Provide the [X, Y] coordinate of the cell's center where the given text is located.  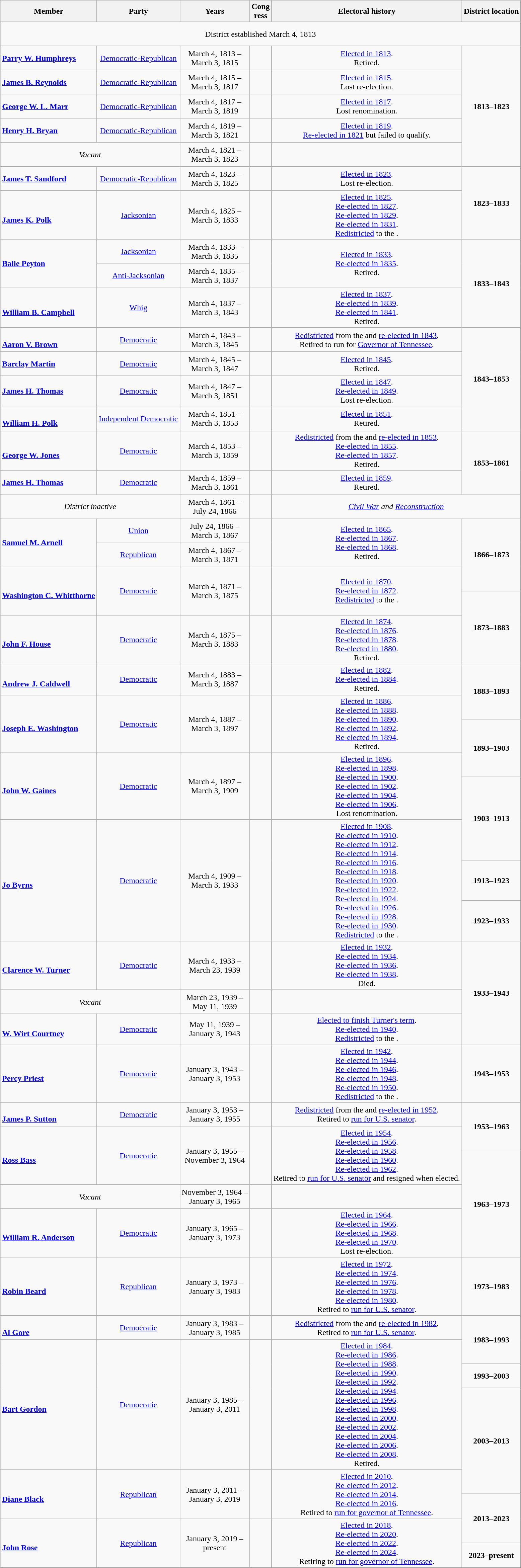
Member [49, 11]
1933–1943 [491, 993]
March 4, 1837 –March 3, 1843 [215, 308]
March 4, 1909 –March 3, 1933 [215, 880]
Elected in 1815.Lost re-election. [367, 82]
Elected in 1942.Re-elected in 1944.Re-elected in 1946.Re-elected in 1948.Re-elected in 1950.Redistricted to the . [367, 1074]
Union [138, 531]
1843–1853 [491, 379]
January 3, 1955 –November 3, 1964 [215, 1156]
Redistricted from the and re-elected in 1982.Retired to run for U.S. senator. [367, 1328]
March 4, 1821 –March 3, 1823 [215, 155]
William R. Anderson [49, 1233]
Washington C. Whitthorne [49, 591]
Elected in 1932.Re-elected in 1934.Re-elected in 1936.Re-elected in 1938.Died. [367, 965]
John W. Gaines [49, 786]
Robin Beard [49, 1287]
Samuel M. Arnell [49, 543]
March 4, 1853 –March 3, 1859 [215, 450]
March 4, 1843 –March 3, 1845 [215, 340]
Parry W. Humphreys [49, 58]
March 4, 1887 –March 3, 1897 [215, 724]
1823–1833 [491, 203]
March 4, 1833 –March 3, 1835 [215, 252]
James B. Reynolds [49, 82]
March 4, 1851 –March 3, 1853 [215, 419]
2023–present [491, 1556]
Aaron V. Brown [49, 340]
2003–2013 [491, 1441]
John Rose [49, 1543]
Elected in 1845.Retired. [367, 364]
John F. House [49, 640]
James T. Sandford [49, 179]
Jo Byrns [49, 880]
Civil War and Reconstruction [396, 507]
Redistricted from the and re-elected in 1853.Re-elected in 1855.Re-elected in 1857.Retired. [367, 450]
January 3, 1943 –January 3, 1953 [215, 1074]
Elected in 1819.Re-elected in 1821 but failed to qualify. [367, 131]
1866–1873 [491, 555]
Party [138, 11]
March 4, 1861 –July 24, 1866 [215, 507]
May 11, 1939 –January 3, 1943 [215, 1029]
March 4, 1897 –March 3, 1909 [215, 786]
Percy Priest [49, 1074]
March 4, 1815 –March 3, 1817 [215, 82]
W. Wirt Courtney [49, 1029]
March 4, 1867 –March 3, 1871 [215, 555]
Elected in 1825.Re-elected in 1827.Re-elected in 1829.Re-elected in 1831.Redistricted to the . [367, 215]
1913–1923 [491, 880]
Redistricted from the and re-elected in 1843.Retired to run for Governor of Tennessee. [367, 340]
March 4, 1835 –March 3, 1837 [215, 276]
January 3, 2019 –present [215, 1543]
March 4, 1845 –March 3, 1847 [215, 364]
Electoral history [367, 11]
January 3, 1965 –January 3, 1973 [215, 1233]
Redistricted from the and re-elected in 1952.Retired to run for U.S. senator. [367, 1115]
January 3, 2011 –January 3, 2019 [215, 1494]
1973–1983 [491, 1287]
Independent Democratic [138, 419]
March 4, 1823 –March 3, 1825 [215, 179]
Elected in 2010.Re-elected in 2012.Re-elected in 2014.Re-elected in 2016.Retired to run for governor of Tennessee. [367, 1494]
Andrew J. Caldwell [49, 679]
District location [491, 11]
1813–1823 [491, 106]
January 3, 1983 –January 3, 1985 [215, 1328]
Years [215, 11]
Congress [260, 11]
November 3, 1964 –January 3, 1965 [215, 1197]
March 4, 1859 –March 3, 1861 [215, 483]
1993–2003 [491, 1376]
1883–1893 [491, 691]
March 23, 1939 –May 11, 1939 [215, 1002]
Elected in 1886.Re-elected in 1888.Re-elected in 1890.Re-elected in 1892.Re-elected in 1894.Retired. [367, 724]
Barclay Martin [49, 364]
Al Gore [49, 1328]
1833–1843 [491, 284]
James K. Polk [49, 215]
Elected in 1851.Retired. [367, 419]
2013–2023 [491, 1519]
Elected in 1823.Lost re-election. [367, 179]
Elected in 1859.Retired. [367, 483]
January 3, 1953 –January 3, 1955 [215, 1115]
James P. Sutton [49, 1115]
Diane Black [49, 1494]
Elected in 1972.Re-elected in 1974.Re-elected in 1976.Re-elected in 1978.Re-elected in 1980.Retired to run for U.S. senator. [367, 1287]
1943–1953 [491, 1074]
Elected in 1847.Re-elected in 1849.Lost re-election. [367, 391]
Elected in 1964.Re-elected in 1966.Re-elected in 1968.Re-elected in 1970.Lost re-election. [367, 1233]
1923–1933 [491, 921]
Clarence W. Turner [49, 965]
Elected in 1896.Re-elected in 1898.Re-elected in 1900.Re-elected in 1902.Re-elected in 1904.Re-elected in 1906.Lost renomination. [367, 786]
March 4, 1871 –March 3, 1875 [215, 591]
1893–1903 [491, 748]
March 4, 1883 –March 3, 1887 [215, 679]
March 4, 1847 –March 3, 1851 [215, 391]
March 4, 1817 –March 3, 1819 [215, 106]
District inactive [90, 507]
George W. L. Marr [49, 106]
1853–1861 [491, 463]
William B. Campbell [49, 308]
July 24, 1866 –March 3, 1867 [215, 531]
Balie Peyton [49, 264]
January 3, 1985 –January 3, 2011 [215, 1405]
Joseph E. Washington [49, 724]
Elected in 2018.Re-elected in 2020.Re-elected in 2022.Re-elected in 2024.Retiring to run for governor of Tennessee. [367, 1543]
January 3, 1973 –January 3, 1983 [215, 1287]
Elected in 1837.Re-elected in 1839.Re-elected in 1841.Retired. [367, 308]
Elected in 1882.Re-elected in 1884.Retired. [367, 679]
Bart Gordon [49, 1405]
Elected in 1870.Re-elected in 1872.Redistricted to the . [367, 591]
Henry H. Bryan [49, 131]
March 4, 1825 –March 3, 1833 [215, 215]
1903–1913 [491, 819]
1953–1963 [491, 1127]
District established March 4, 1813 [260, 34]
Elected to finish Turner's term.Re-elected in 1940.Redistricted to the . [367, 1029]
George W. Jones [49, 450]
1983–1993 [491, 1340]
Elected in 1865.Re-elected in 1867.Re-elected in 1868.Retired. [367, 543]
Elected in 1874.Re-elected in 1876.Re-elected in 1878.Re-elected in 1880.Retired. [367, 640]
Anti-Jacksonian [138, 276]
March 4, 1933 –March 23, 1939 [215, 965]
1963–1973 [491, 1204]
Elected in 1833.Re-elected in 1835.Retired. [367, 264]
Ross Bass [49, 1156]
March 4, 1813 –March 3, 1815 [215, 58]
Whig [138, 308]
1873–1883 [491, 628]
William H. Polk [49, 419]
Elected in 1817.Lost renomination. [367, 106]
March 4, 1875 –March 3, 1883 [215, 640]
Elected in 1813.Retired. [367, 58]
March 4, 1819 –March 3, 1821 [215, 131]
